Output the (x, y) coordinate of the center of the cell containing the given text.  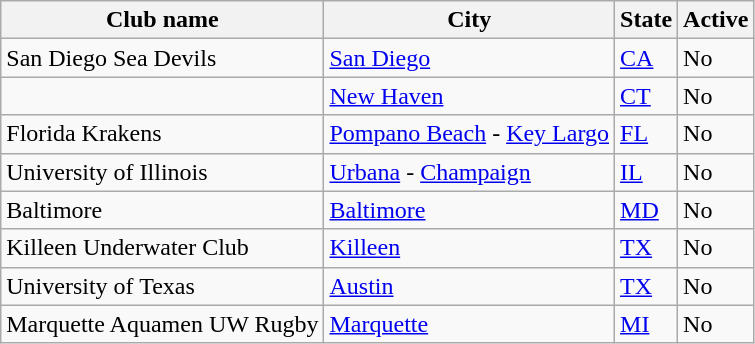
FL (646, 134)
CT (646, 96)
University of Texas (162, 286)
Active (716, 20)
Killeen Underwater Club (162, 248)
Pompano Beach - Key Largo (470, 134)
MI (646, 324)
MD (646, 210)
State (646, 20)
Austin (470, 286)
San Diego (470, 58)
Urbana - Champaign (470, 172)
City (470, 20)
Killeen (470, 248)
Marquette Aquamen UW Rugby (162, 324)
University of Illinois (162, 172)
CA (646, 58)
Club name (162, 20)
Florida Krakens (162, 134)
Marquette (470, 324)
San Diego Sea Devils (162, 58)
New Haven (470, 96)
IL (646, 172)
